Return (X, Y) of the center of cell containing provided text 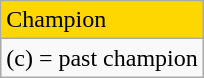
Champion (102, 20)
(c) = past champion (102, 58)
